Output the [x, y] coordinate of the center of the cell containing the given text.  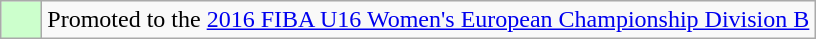
Promoted to the 2016 FIBA U16 Women's European Championship Division B [428, 20]
